Provide the [X, Y] coordinate of the cell's center where the given text is located.  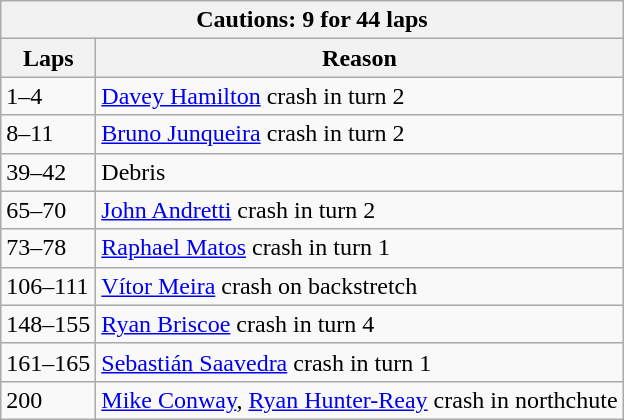
John Andretti crash in turn 2 [360, 210]
200 [48, 400]
Vítor Meira crash on backstretch [360, 286]
Debris [360, 172]
Bruno Junqueira crash in turn 2 [360, 134]
Cautions: 9 for 44 laps [312, 20]
39–42 [48, 172]
Mike Conway, Ryan Hunter-Reay crash in northchute [360, 400]
8–11 [48, 134]
73–78 [48, 248]
1–4 [48, 96]
Ryan Briscoe crash in turn 4 [360, 324]
106–111 [48, 286]
65–70 [48, 210]
Laps [48, 58]
Raphael Matos crash in turn 1 [360, 248]
161–165 [48, 362]
Reason [360, 58]
148–155 [48, 324]
Davey Hamilton crash in turn 2 [360, 96]
Sebastián Saavedra crash in turn 1 [360, 362]
